Provide the (x, y) coordinate of the cell's center where the given text is located.  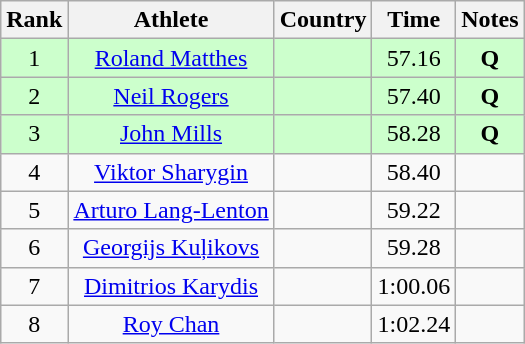
59.22 (414, 210)
4 (34, 172)
John Mills (171, 134)
Neil Rogers (171, 96)
58.28 (414, 134)
58.40 (414, 172)
2 (34, 96)
1:02.24 (414, 324)
57.40 (414, 96)
Roy Chan (171, 324)
7 (34, 286)
Notes (490, 20)
6 (34, 248)
Roland Matthes (171, 58)
5 (34, 210)
8 (34, 324)
Athlete (171, 20)
59.28 (414, 248)
Rank (34, 20)
Georgijs Kuļikovs (171, 248)
1:00.06 (414, 286)
3 (34, 134)
Country (323, 20)
Viktor Sharygin (171, 172)
57.16 (414, 58)
Arturo Lang-Lenton (171, 210)
Time (414, 20)
Dimitrios Karydis (171, 286)
1 (34, 58)
